Output the (X, Y) coordinate of the center of the cell containing the given text.  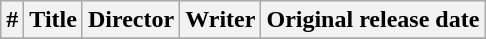
Title (54, 20)
Writer (220, 20)
Original release date (373, 20)
# (12, 20)
Director (130, 20)
